Provide the [x, y] coordinate of the cell's center where the given text is located.  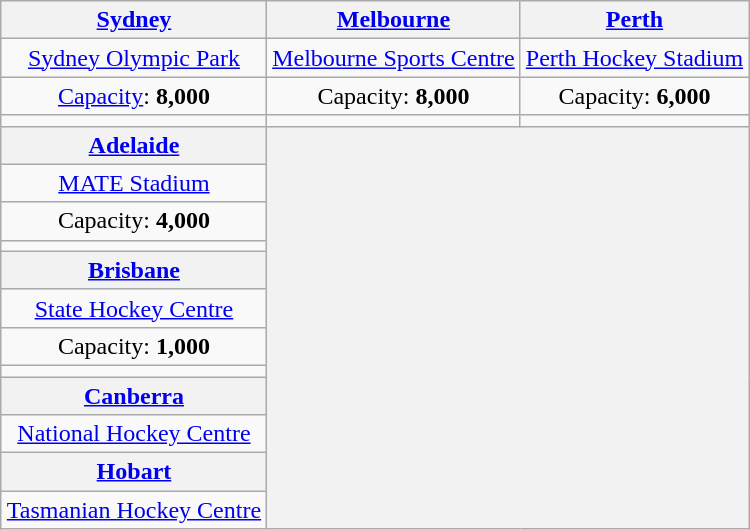
Capacity: 6,000 [634, 96]
National Hockey Centre [134, 434]
Sydney Olympic Park [134, 58]
Perth [634, 20]
Sydney [134, 20]
Tasmanian Hockey Centre [134, 510]
Melbourne [394, 20]
Adelaide [134, 145]
Melbourne Sports Centre [394, 58]
Capacity: 4,000 [134, 221]
Perth Hockey Stadium [634, 58]
State Hockey Centre [134, 308]
Canberra [134, 395]
MATE Stadium [134, 183]
Brisbane [134, 270]
Hobart [134, 472]
Capacity: 1,000 [134, 346]
